From the cell containing the given text, extract its center point as [X, Y] coordinate. 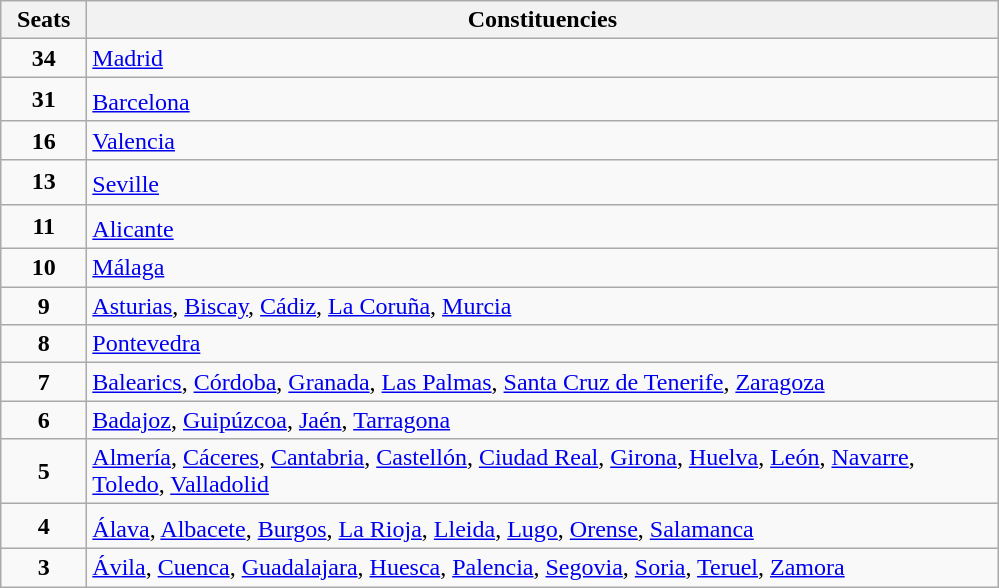
8 [44, 344]
Almería, Cáceres, Cantabria, Castellón, Ciudad Real, Girona, Huelva, León, Navarre, Toledo, Valladolid [542, 472]
Ávila, Cuenca, Guadalajara, Huesca, Palencia, Segovia, Soria, Teruel, Zamora [542, 568]
Valencia [542, 140]
9 [44, 306]
Balearics, Córdoba, Granada, Las Palmas, Santa Cruz de Tenerife, Zaragoza [542, 382]
11 [44, 226]
Alicante [542, 226]
6 [44, 420]
Málaga [542, 268]
Pontevedra [542, 344]
7 [44, 382]
4 [44, 526]
Seville [542, 182]
Álava, Albacete, Burgos, La Rioja, Lleida, Lugo, Orense, Salamanca [542, 526]
5 [44, 472]
34 [44, 58]
Seats [44, 20]
31 [44, 100]
Badajoz, Guipúzcoa, Jaén, Tarragona [542, 420]
Barcelona [542, 100]
Asturias, Biscay, Cádiz, La Coruña, Murcia [542, 306]
10 [44, 268]
16 [44, 140]
3 [44, 568]
13 [44, 182]
Madrid [542, 58]
Constituencies [542, 20]
